Determine the [X, Y] coordinate at the center of the cell enclosing the given text.  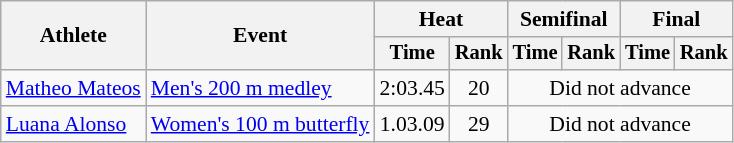
Men's 200 m medley [260, 88]
Semifinal [564, 19]
29 [479, 124]
20 [479, 88]
Matheo Mateos [74, 88]
Final [676, 19]
Luana Alonso [74, 124]
Women's 100 m butterfly [260, 124]
Athlete [74, 36]
Heat [440, 19]
Event [260, 36]
2:03.45 [412, 88]
1.03.09 [412, 124]
